Extract the (x, y) coordinate from the center of the cell holding the provided text.  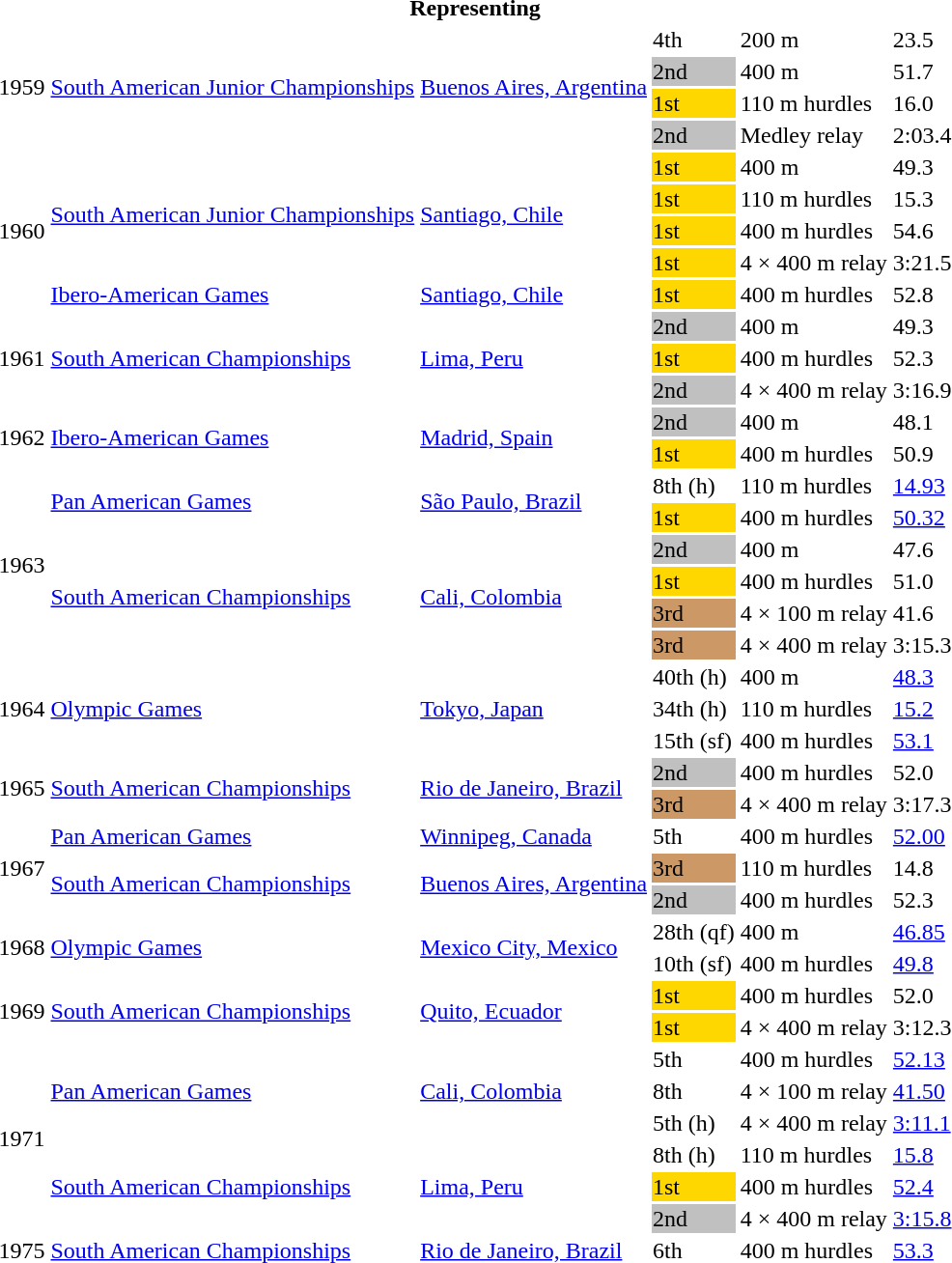
Mexico City, Mexico (534, 948)
200 m (813, 40)
Quito, Ecuador (534, 1012)
4th (694, 40)
São Paulo, Brazil (534, 502)
28th (qf) (694, 932)
5th (h) (694, 1123)
8th (694, 1091)
Medley relay (813, 135)
15th (sf) (694, 741)
Rio de Janeiro, Brazil (534, 788)
Madrid, Spain (534, 438)
10th (sf) (694, 964)
Tokyo, Japan (534, 709)
34th (h) (694, 709)
40th (h) (694, 677)
Winnipeg, Canada (534, 836)
